Provide the [x, y] coordinate of the cell's center where the given text is located.  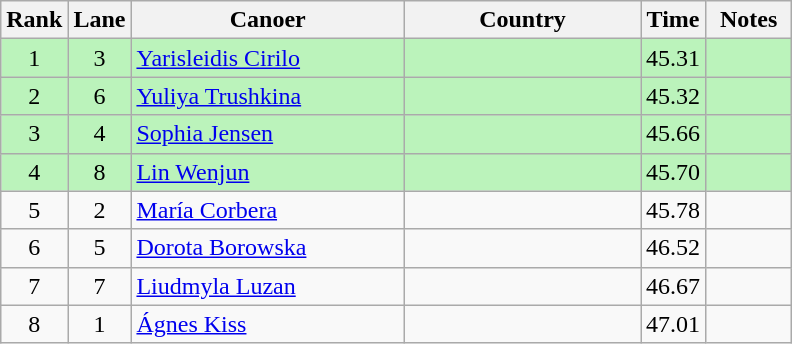
Notes [749, 20]
Rank [34, 20]
45.70 [674, 172]
Liudmyla Luzan [268, 286]
Canoer [268, 20]
45.66 [674, 134]
46.67 [674, 286]
Country [522, 20]
María Corbera [268, 210]
Sophia Jensen [268, 134]
45.32 [674, 96]
Lin Wenjun [268, 172]
Lane [100, 20]
46.52 [674, 248]
Ágnes Kiss [268, 324]
45.31 [674, 58]
Yuliya Trushkina [268, 96]
45.78 [674, 210]
Yarisleidis Cirilo [268, 58]
Time [674, 20]
Dorota Borowska [268, 248]
47.01 [674, 324]
